Output the (x, y) coordinate of the center of the cell containing the given text.  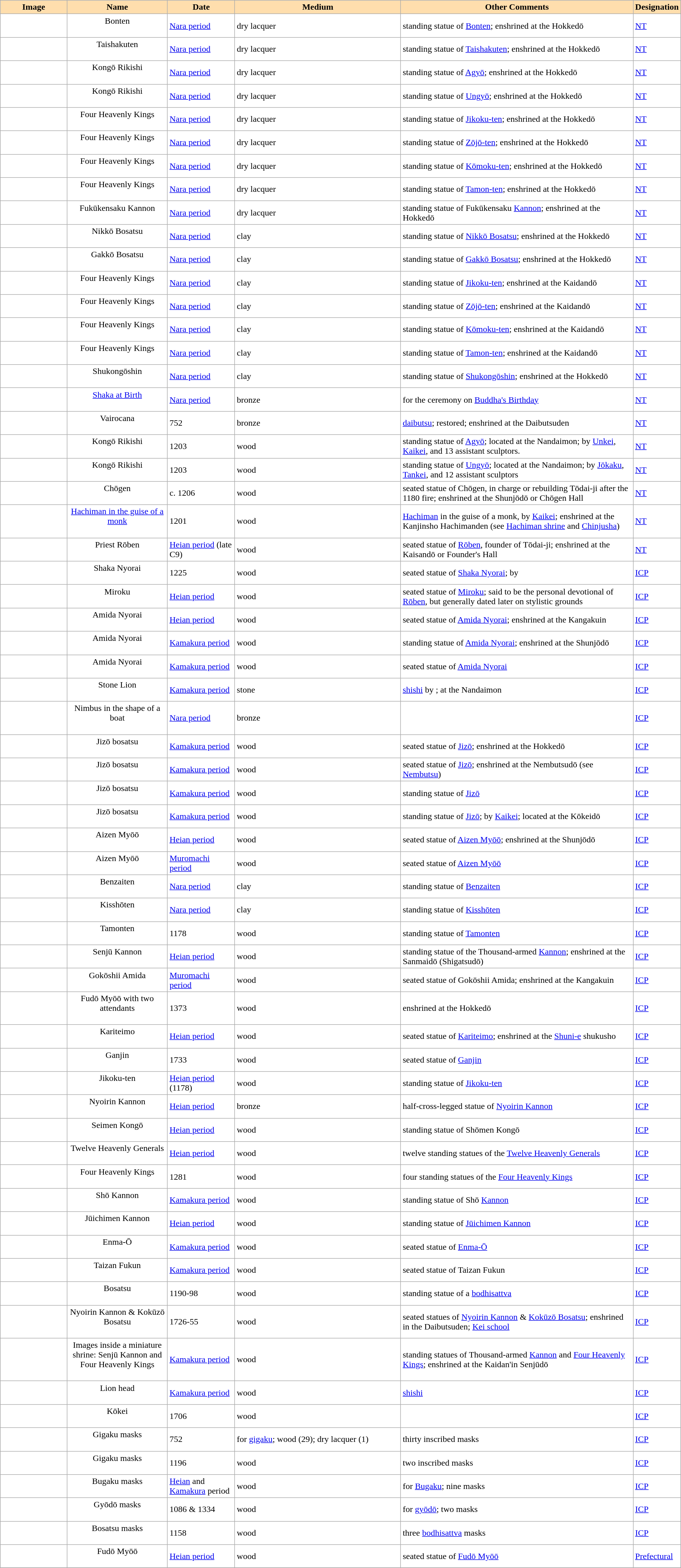
Nikkō Bosatsu (117, 236)
seated statues of Nyoirin Kannon & Kokūzō Bosatsu; enshrined in the Daibutsuden; Kei school (517, 1322)
Kariteimo (117, 1036)
Heian period (1178) (201, 1083)
Vairocana (117, 423)
Hachiman in the guise of a monk (117, 521)
seated statue of Ganjin (517, 1060)
1281 (201, 1177)
Jikoku-ten (117, 1083)
standing statue of Kōmoku-ten; enshrined at the Hokkedō (517, 166)
Gakkō Bosatsu (117, 259)
Priest Rōben (117, 550)
standing statue of Jūichimen Kannon (517, 1224)
1706 (201, 1416)
three bodhisattva masks (517, 1533)
standing statue of Nikkō Bosatsu; enshrined at the Hokkedō (517, 236)
twelve standing statues of the Twelve Heavenly Generals (517, 1153)
seated statue of Jizō; enshrined at the Hokkedō (517, 746)
Twelve Heavenly Generals (117, 1153)
standing statue of Zōjō-ten; enshrined at the Hokkedō (517, 142)
standing statue of Zōjō-ten; enshrined at the Kaidandō (517, 306)
standing statues of Thousand-armed Kannon and Four Heavenly Kings; enshrined at the Kaidan'in Senjūdō (517, 1359)
Bosatsu (117, 1293)
Images inside a miniature shrine: Senjū Kannon and Four Heavenly Kings (117, 1359)
Senjū Kannon (117, 956)
thirty inscribed masks (517, 1439)
Fudō Myōō (117, 1556)
Fudō Myōō with two attendants (117, 1008)
standing statue of Benzaiten (517, 887)
seated statue of Miroku; said to be the personal devotional of Rōben, but generally dated later on stylistic grounds (517, 596)
1225 (201, 573)
Seimen Kongō (117, 1130)
seated statue of Shaka Nyorai; by (517, 573)
seated statue of Aizen Myōō (517, 863)
Medium (318, 7)
shishi (517, 1392)
seated statue of Rōben, founder of Tōdai-ji; enshrined at the Kaisandō or Founder's Hall (517, 550)
daibutsu; restored; enshrined at the Daibutsuden (517, 423)
Miroku (117, 596)
1158 (201, 1533)
Shaka at Birth (117, 399)
Nyoirin Kannon & Kokūzō Bosatsu (117, 1322)
Chōgen (117, 493)
Bonten (117, 26)
Shukongōshin (117, 376)
seated statue of Amida Nyorai; enshrined at the Kangakuin (517, 619)
for gigaku; wood (29); dry lacquer (1) (318, 1439)
standing statue of Ungyō; enshrined at the Hokkedō (517, 96)
Heian and Kamakura period (201, 1486)
seated statue of Fudō Myōō (517, 1556)
Image (34, 7)
Fukūkensaku Kannon (117, 213)
Date (201, 7)
standing statue of Agyō; located at the Nandaimon; by Unkei, Kaikei, and 13 assistant sculptors. (517, 446)
Designation (657, 7)
standing statue of a bodhisattva (517, 1293)
standing statue of Amida Nyorai; enshrined at the Shunjōdō (517, 643)
Lion head (117, 1392)
Tamonten (117, 933)
standing statue of Kisshōten (517, 910)
1201 (201, 521)
seated statue of Kariteimo; enshrined at the Shuni-e shukusho (517, 1036)
Bosatsu masks (117, 1533)
standing statue of Gakkō Bosatsu; enshrined at the Hokkedō (517, 259)
standing statue of Jizō (517, 793)
Enma-Ō (117, 1246)
standing statue of Tamonten (517, 933)
Kōkei (117, 1416)
Nyoirin Kannon (117, 1106)
1086 & 1334 (201, 1509)
Stone Lion (117, 690)
standing statue of Tamon-ten; enshrined at the Hokkedō (517, 189)
standing statue of Shukongōshin; enshrined at the Hokkedō (517, 376)
stone (318, 690)
Jūichimen Kannon (117, 1224)
standing statue of Jikoku-ten; enshrined at the Hokkedō (517, 119)
Bugaku masks (117, 1486)
1733 (201, 1060)
1373 (201, 1008)
two inscribed masks (517, 1463)
seated statue of Chōgen, in charge or rebuilding Tōdai-ji after the 1180 fire; enshrined at the Shunjōdō or Chōgen Hall (517, 493)
seated statue of Gokōshii Amida; enshrined at the Kangakuin (517, 980)
standing statue of Jizō; by Kaikei; located at the Kōkeidō (517, 816)
shishi by ; at the Nandaimon (517, 690)
standing statue of Taishakuten; enshrined at the Hokkedō (517, 49)
enshrined at the Hokkedō (517, 1008)
1196 (201, 1463)
standing statue of Fukūkensaku Kannon; enshrined at the Hokkedō (517, 213)
standing statue of Jikoku-ten; enshrined at the Kaidandō (517, 282)
c. 1206 (201, 493)
standing statue of Tamon-ten; enshrined at the Kaidandō (517, 353)
Taizan Fukun (117, 1270)
standing statue of Agyō; enshrined at the Hokkedō (517, 73)
standing statue of Bonten; enshrined at the Hokkedō (517, 26)
1726-55 (201, 1322)
Taishakuten (117, 49)
standing statue of the Thousand-armed Kannon; enshrined at the Sanmaidō (Shigatsudō) (517, 956)
Heian period (late C9) (201, 550)
standing statue of Shō Kannon (517, 1200)
Gyōdō masks (117, 1509)
Nimbus in the shape of a boat (117, 718)
standing statue of Shōmen Kongō (517, 1130)
Hachiman in the guise of a monk, by Kaikei; enshrined at the Kanjinsho Hachimanden (see Hachiman shrine and Chinjusha) (517, 521)
standing statue of Kōmoku-ten; enshrined at the Kaidandō (517, 330)
Prefectural (657, 1556)
seated statue of Enma-Ō (517, 1246)
for the ceremony on Buddha's Birthday (517, 399)
seated statue of Aizen Myōō; enshrined at the Shunjōdō (517, 840)
standing statue of Jikoku-ten (517, 1083)
seated statue of Jizō; enshrined at the Nembutsudō (see Nembutsu) (517, 769)
standing statue of Ungyō; located at the Nandaimon; by Jōkaku, Tankei, and 12 assistant sculptors (517, 470)
Gokōshii Amida (117, 980)
seated statue of Amida Nyorai (517, 666)
Benzaiten (117, 887)
four standing statues of the Four Heavenly Kings (517, 1177)
1178 (201, 933)
Other Comments (517, 7)
for gyōdō; two masks (517, 1509)
seated statue of Taizan Fukun (517, 1270)
for Bugaku; nine masks (517, 1486)
half-cross-legged statue of Nyoirin Kannon (517, 1106)
Ganjin (117, 1060)
Kisshōten (117, 910)
Name (117, 7)
1190-98 (201, 1293)
Shaka Nyorai (117, 573)
Shō Kannon (117, 1200)
